Find where the given text appears and provide that cell's center as (X, Y) coordinate. 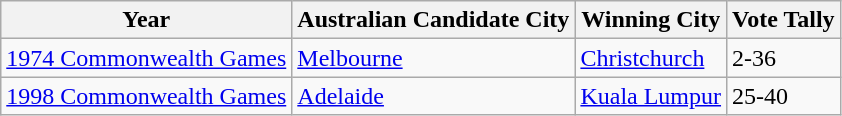
Year (146, 20)
2-36 (784, 58)
1998 Commonwealth Games (146, 96)
Australian Candidate City (434, 20)
Vote Tally (784, 20)
Christchurch (651, 58)
Adelaide (434, 96)
1974 Commonwealth Games (146, 58)
Winning City (651, 20)
Melbourne (434, 58)
25-40 (784, 96)
Kuala Lumpur (651, 96)
